Search for the cell housing the specified text and yield its [x, y] center coordinate. 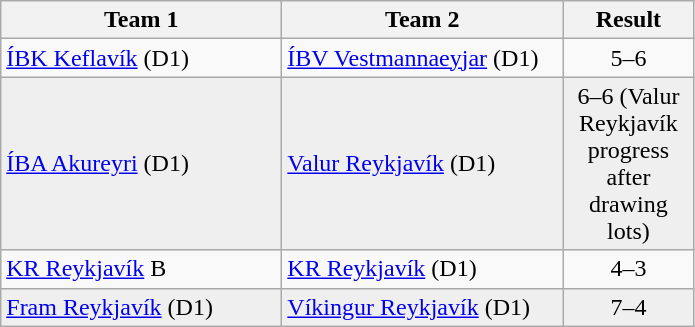
Fram Reykjavík (D1) [142, 307]
Team 2 [422, 20]
ÍBV Vestmannaeyjar (D1) [422, 58]
KR Reykjavík B [142, 269]
5–6 [628, 58]
4–3 [628, 269]
7–4 [628, 307]
Team 1 [142, 20]
Víkingur Reykjavík (D1) [422, 307]
Valur Reykjavík (D1) [422, 164]
6–6 (Valur Reykjavík progress after drawing lots) [628, 164]
Result [628, 20]
ÍBK Keflavík (D1) [142, 58]
KR Reykjavík (D1) [422, 269]
ÍBA Akureyri (D1) [142, 164]
